Identify which cell holds the provided text, then report its (X, Y) central coordinate. 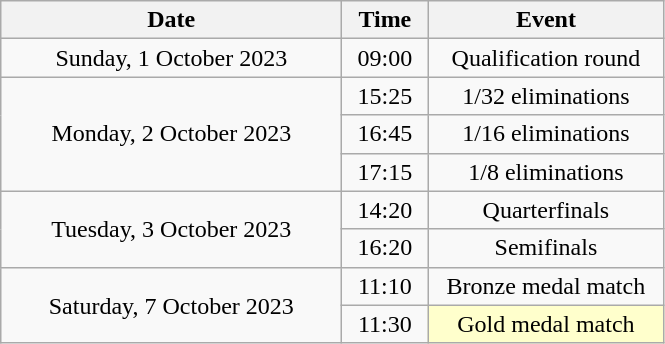
1/16 eliminations (546, 134)
Date (172, 20)
16:20 (385, 248)
Bronze medal match (546, 286)
16:45 (385, 134)
14:20 (385, 210)
Qualification round (546, 58)
15:25 (385, 96)
17:15 (385, 172)
Tuesday, 3 October 2023 (172, 229)
Sunday, 1 October 2023 (172, 58)
Monday, 2 October 2023 (172, 134)
11:30 (385, 324)
Saturday, 7 October 2023 (172, 305)
Semifinals (546, 248)
Gold medal match (546, 324)
1/32 eliminations (546, 96)
Time (385, 20)
Quarterfinals (546, 210)
Event (546, 20)
1/8 eliminations (546, 172)
09:00 (385, 58)
11:10 (385, 286)
